Output the [X, Y] coordinate of the center of the cell containing the given text.  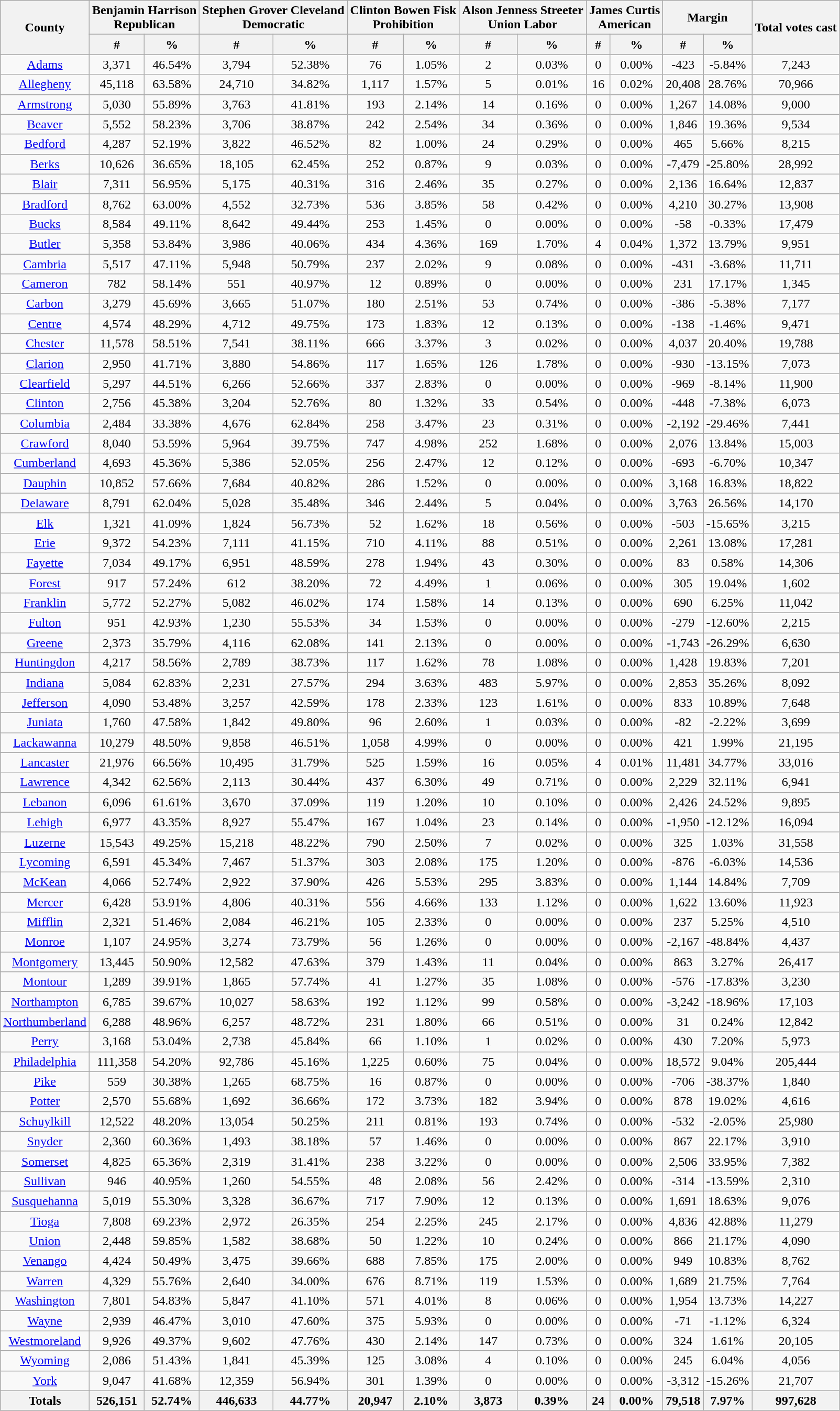
52.19% [172, 144]
48 [375, 1181]
19.36% [728, 124]
4.99% [432, 742]
6,324 [796, 1321]
6.30% [432, 782]
-26.29% [728, 643]
55.30% [172, 1201]
2,321 [116, 922]
612 [237, 583]
35.26% [728, 683]
12,359 [237, 1381]
2,373 [116, 643]
5.93% [432, 1321]
4,806 [237, 902]
1,689 [683, 1281]
58.51% [172, 344]
253 [375, 224]
3.63% [432, 683]
4,066 [116, 882]
32.11% [728, 782]
62.84% [310, 423]
Jefferson [45, 703]
1,058 [375, 742]
-15.26% [728, 1381]
Crawford [45, 443]
Susquehanna [45, 1201]
571 [375, 1301]
0.14% [552, 822]
46.54% [172, 64]
54.55% [310, 1181]
56.94% [310, 1381]
-18.96% [728, 1002]
5.97% [552, 683]
2.83% [432, 384]
Lebanon [45, 802]
Bucks [45, 224]
833 [683, 703]
437 [375, 782]
866 [683, 1241]
3,665 [237, 304]
34.77% [728, 762]
1.00% [432, 144]
Juniata [45, 723]
242 [375, 124]
258 [375, 423]
38.20% [310, 583]
5,019 [116, 1201]
Totals [45, 1401]
59.85% [172, 1241]
19.02% [728, 1101]
1,267 [683, 104]
2.44% [432, 503]
5,847 [237, 1301]
2,113 [237, 782]
-576 [683, 982]
917 [116, 583]
1.78% [552, 364]
Monroe [45, 942]
Centre [45, 324]
73.79% [310, 942]
46.52% [310, 144]
47.58% [172, 723]
57 [375, 1141]
8,215 [796, 144]
31 [683, 1022]
9,076 [796, 1201]
53.91% [172, 902]
2.60% [432, 723]
51.43% [172, 1361]
-15.65% [728, 523]
-6.03% [728, 862]
42.59% [310, 703]
169 [488, 244]
11,481 [683, 762]
18,572 [683, 1062]
40.95% [172, 1181]
6,257 [237, 1022]
4,510 [796, 922]
49.11% [172, 224]
125 [375, 1361]
56.73% [310, 523]
133 [488, 902]
20,408 [683, 84]
-6.70% [728, 463]
7,467 [237, 862]
-279 [683, 623]
York [45, 1381]
1,846 [683, 124]
Lancaster [45, 762]
36.66% [310, 1101]
483 [488, 683]
7.20% [728, 1042]
-1,950 [683, 822]
17,103 [796, 1002]
22.17% [728, 1141]
13.60% [728, 902]
14,306 [796, 563]
4.98% [432, 443]
1,345 [796, 284]
2.51% [432, 304]
747 [375, 443]
951 [116, 623]
45.39% [310, 1361]
43.35% [172, 822]
Beaver [45, 124]
11,578 [116, 344]
48.50% [172, 742]
54.20% [172, 1062]
38.87% [310, 124]
52.05% [310, 463]
3.37% [432, 344]
6,096 [116, 802]
1.05% [432, 64]
9,534 [796, 124]
2,484 [116, 423]
19,788 [796, 344]
1.32% [432, 403]
676 [375, 1281]
1.22% [432, 1241]
2,231 [237, 683]
690 [683, 603]
337 [375, 384]
2.42% [552, 1181]
28,992 [796, 164]
Northumberland [45, 1022]
17,479 [796, 224]
21,195 [796, 742]
2.46% [432, 184]
2,360 [116, 1141]
9,895 [796, 802]
0.30% [552, 563]
559 [116, 1081]
3,274 [237, 942]
9,858 [237, 742]
1.39% [432, 1381]
2,084 [237, 922]
Luzerne [45, 842]
6.04% [728, 1361]
2,136 [683, 184]
50.79% [310, 264]
33.95% [728, 1161]
-13.59% [728, 1181]
38.18% [310, 1141]
48.72% [310, 1022]
2,738 [237, 1042]
55.53% [310, 623]
15,543 [116, 842]
7,684 [237, 483]
52.76% [310, 403]
7,382 [796, 1161]
18.63% [728, 1201]
878 [683, 1101]
13.84% [728, 443]
39.75% [310, 443]
-58 [683, 224]
-693 [683, 463]
-706 [683, 1081]
949 [683, 1261]
56.95% [172, 184]
10,626 [116, 164]
18 [488, 523]
70,966 [796, 84]
4,342 [116, 782]
1.80% [432, 1022]
26,417 [796, 962]
2,789 [237, 663]
1,260 [237, 1181]
92,786 [237, 1062]
62.04% [172, 503]
2,506 [683, 1161]
Allegheny [45, 84]
4,056 [796, 1361]
42.93% [172, 623]
3,880 [237, 364]
1,582 [237, 1241]
-2.05% [728, 1121]
3.27% [728, 962]
0.31% [552, 423]
8,791 [116, 503]
7,541 [237, 344]
1.59% [432, 762]
76 [375, 64]
55.76% [172, 1281]
51.07% [310, 304]
-448 [683, 403]
63.58% [172, 84]
2,086 [116, 1361]
-3.68% [728, 264]
-1,743 [683, 643]
49.75% [310, 324]
2,640 [237, 1281]
48.20% [172, 1121]
57.66% [172, 483]
49.25% [172, 842]
Erie [45, 543]
1.43% [432, 962]
46.47% [172, 1321]
65.36% [172, 1161]
50.25% [310, 1121]
39.66% [310, 1261]
34.82% [310, 84]
Perry [45, 1042]
Lackawanna [45, 742]
4,329 [116, 1281]
20,947 [375, 1401]
0.56% [552, 523]
4.49% [432, 583]
4,037 [683, 344]
2,319 [237, 1161]
54.23% [172, 543]
6,428 [116, 902]
4,616 [796, 1101]
5.25% [728, 922]
6.25% [728, 603]
167 [375, 822]
46.21% [310, 922]
45.36% [172, 463]
-503 [683, 523]
7,801 [116, 1301]
52.66% [310, 384]
20.40% [728, 344]
465 [683, 144]
Wayne [45, 1321]
88 [488, 543]
7,709 [796, 882]
8 [488, 1301]
-1.46% [728, 324]
33,016 [796, 762]
5,358 [116, 244]
6,630 [796, 643]
11,900 [796, 384]
52.27% [172, 603]
211 [375, 1121]
58.63% [310, 1002]
Cumberland [45, 463]
0.81% [432, 1121]
710 [375, 543]
3,986 [237, 244]
-8.14% [728, 384]
49.44% [310, 224]
Montgomery [45, 962]
58.56% [172, 663]
26.56% [728, 503]
147 [488, 1341]
-876 [683, 862]
9,602 [237, 1341]
7,808 [116, 1221]
Elk [45, 523]
80 [375, 403]
1,602 [796, 583]
45.34% [172, 862]
Delaware [45, 503]
57.74% [310, 982]
26.35% [310, 1221]
0.73% [552, 1341]
Montour [45, 982]
12,582 [237, 962]
Potter [45, 1101]
294 [375, 683]
1.27% [432, 982]
Forest [45, 583]
41.09% [172, 523]
8,927 [237, 822]
53.59% [172, 443]
20,105 [796, 1341]
4,825 [116, 1161]
375 [375, 1321]
6,941 [796, 782]
9,372 [116, 543]
254 [375, 1221]
2.13% [432, 643]
48.96% [172, 1022]
58 [488, 204]
33.38% [172, 423]
49.37% [172, 1341]
536 [375, 204]
83 [683, 563]
Somerset [45, 1161]
47.63% [310, 962]
3,279 [116, 304]
-386 [683, 304]
62.83% [172, 683]
Philadelphia [45, 1062]
62.08% [310, 643]
Stephen Grover ClevelandDemocratic [273, 18]
4,693 [116, 463]
717 [375, 1201]
1,760 [116, 723]
17.17% [728, 284]
1.70% [552, 244]
Tioga [45, 1221]
45,118 [116, 84]
5,552 [116, 124]
Northampton [45, 1002]
4,552 [237, 204]
8,092 [796, 683]
60.36% [172, 1141]
-5.84% [728, 64]
1,840 [796, 1081]
43 [488, 563]
39.67% [172, 1002]
5,084 [116, 683]
1,230 [237, 623]
41.81% [310, 104]
14.08% [728, 104]
126 [488, 364]
17,281 [796, 543]
5,772 [116, 603]
-1.12% [728, 1321]
9,000 [796, 104]
2,570 [116, 1101]
-48.84% [728, 942]
41 [375, 982]
4.11% [432, 543]
-930 [683, 364]
28.76% [728, 84]
9,951 [796, 244]
39.91% [172, 982]
174 [375, 603]
4.36% [432, 244]
3.94% [552, 1101]
12,837 [796, 184]
5,386 [237, 463]
11,279 [796, 1221]
13,908 [796, 204]
7,441 [796, 423]
41.15% [310, 543]
4,574 [116, 324]
0.36% [552, 124]
Huntingdon [45, 663]
Westmoreland [45, 1341]
15,003 [796, 443]
13,054 [237, 1121]
0.05% [552, 762]
-12.60% [728, 623]
2,853 [683, 683]
2 [488, 64]
62.45% [310, 164]
2,229 [683, 782]
3,371 [116, 64]
0.27% [552, 184]
4,437 [796, 942]
3,215 [796, 523]
21,707 [796, 1381]
11,923 [796, 902]
-2.22% [728, 723]
3.83% [552, 882]
997,628 [796, 1401]
1,865 [237, 982]
3,328 [237, 1201]
61.61% [172, 802]
51.46% [172, 922]
Lehigh [45, 822]
7,111 [237, 543]
Cameron [45, 284]
1,225 [375, 1062]
4.66% [432, 902]
41.71% [172, 364]
6,951 [237, 563]
Adams [45, 64]
14,170 [796, 503]
4,676 [237, 423]
40.82% [310, 483]
19.83% [728, 663]
8.71% [432, 1281]
-13.15% [728, 364]
1.45% [432, 224]
6,977 [116, 822]
-25.80% [728, 164]
1.03% [728, 842]
1,954 [683, 1301]
Clearfield [45, 384]
2.54% [432, 124]
0.71% [552, 782]
1.83% [432, 324]
2,215 [796, 623]
446,633 [237, 1401]
0.60% [432, 1062]
38.73% [310, 663]
0.54% [552, 403]
1,841 [237, 1361]
-12.12% [728, 822]
1,321 [116, 523]
Mifflin [45, 922]
11,711 [796, 264]
58.14% [172, 284]
48.22% [310, 842]
5,030 [116, 104]
7 [488, 842]
6,785 [116, 1002]
21.75% [728, 1281]
-82 [683, 723]
4,712 [237, 324]
Franklin [45, 603]
-5.38% [728, 304]
4,287 [116, 144]
8,642 [237, 224]
1,428 [683, 663]
24.52% [728, 802]
2,448 [116, 1241]
46.51% [310, 742]
Alson Jenness StreeterUnion Labor [523, 18]
34.00% [310, 1281]
Cambria [45, 264]
303 [375, 862]
Washington [45, 1301]
2,261 [683, 543]
16.83% [728, 483]
Blair [45, 184]
3.47% [432, 423]
42.88% [728, 1221]
31.79% [310, 762]
31,558 [796, 842]
4.01% [432, 1301]
3.85% [432, 204]
8,584 [116, 224]
6,288 [116, 1022]
Total votes cast [796, 27]
53.48% [172, 703]
County [45, 27]
-29.46% [728, 423]
Butler [45, 244]
46.02% [310, 603]
52.38% [310, 64]
7,201 [796, 663]
1.65% [432, 364]
1.10% [432, 1042]
Dauphin [45, 483]
44.77% [310, 1401]
Sullivan [45, 1181]
10,347 [796, 463]
10,495 [237, 762]
24.95% [172, 942]
45.38% [172, 403]
35.79% [172, 643]
180 [375, 304]
Greene [45, 643]
24,710 [237, 84]
688 [375, 1261]
1.04% [432, 822]
30.27% [728, 204]
551 [237, 284]
Armstrong [45, 104]
-3,242 [683, 1002]
6,591 [116, 862]
-17.83% [728, 982]
526,151 [116, 1401]
7,648 [796, 703]
3,873 [488, 1401]
Pike [45, 1081]
55.89% [172, 104]
41.10% [310, 1301]
1,144 [683, 882]
3,794 [237, 64]
Warren [45, 1281]
9.04% [728, 1062]
52 [375, 523]
286 [375, 483]
178 [375, 703]
-2,192 [683, 423]
Carbon [45, 304]
19.04% [728, 583]
37.09% [310, 802]
1,842 [237, 723]
69.23% [172, 1221]
51.37% [310, 862]
78 [488, 663]
182 [488, 1101]
2.50% [432, 842]
45.16% [310, 1062]
3,204 [237, 403]
1.57% [432, 84]
11 [488, 962]
50 [375, 1241]
1.52% [432, 483]
346 [375, 503]
3,475 [237, 1261]
66.56% [172, 762]
238 [375, 1161]
1.68% [552, 443]
13.73% [728, 1301]
Mercer [45, 902]
Benjamin HarrisonRepublican [144, 18]
75 [488, 1062]
13.79% [728, 244]
14,536 [796, 862]
14.84% [728, 882]
1.46% [432, 1141]
6,266 [237, 384]
62.56% [172, 782]
16,094 [796, 822]
10.89% [728, 703]
25,980 [796, 1121]
5,973 [796, 1042]
68.75% [310, 1081]
0.42% [552, 204]
Indiana [45, 683]
3.22% [432, 1161]
54.86% [310, 364]
295 [488, 882]
Bedford [45, 144]
7,073 [796, 364]
36.65% [172, 164]
1,107 [116, 942]
5,517 [116, 264]
Wyoming [45, 1361]
7.97% [728, 1401]
5,082 [237, 603]
1.94% [432, 563]
5,964 [237, 443]
205,444 [796, 1062]
45.84% [310, 1042]
Schuylkill [45, 1121]
3,230 [796, 982]
49.80% [310, 723]
38.68% [310, 1241]
-423 [683, 64]
434 [375, 244]
Snyder [45, 1141]
-3,312 [683, 1381]
790 [375, 842]
3.73% [432, 1101]
123 [488, 703]
18,105 [237, 164]
4,217 [116, 663]
Lycoming [45, 862]
5,175 [237, 184]
49 [488, 782]
63.00% [172, 204]
5,028 [237, 503]
0.89% [432, 284]
36.67% [310, 1201]
10,852 [116, 483]
21,976 [116, 762]
9,471 [796, 324]
5,948 [237, 264]
1,692 [237, 1101]
5.53% [432, 882]
2,922 [237, 882]
2,310 [796, 1181]
50.49% [172, 1261]
79,518 [683, 1401]
-314 [683, 1181]
2,972 [237, 1221]
4,116 [237, 643]
35.48% [310, 503]
14,227 [796, 1301]
1,289 [116, 982]
13,445 [116, 962]
324 [683, 1341]
96 [375, 723]
11,042 [796, 603]
325 [683, 842]
40.97% [310, 284]
Lawrence [45, 782]
32.73% [310, 204]
-7.38% [728, 403]
55.68% [172, 1101]
Union [45, 1241]
2,426 [683, 802]
31.41% [310, 1161]
40.06% [310, 244]
12,842 [796, 1022]
3.08% [432, 1361]
105 [375, 922]
1,493 [237, 1141]
4,210 [683, 204]
James CurtisAmerican [624, 18]
2,950 [116, 364]
57.24% [172, 583]
Clinton [45, 403]
1,691 [683, 1201]
-71 [683, 1321]
50.90% [172, 962]
30.38% [172, 1081]
3,257 [237, 703]
1.26% [432, 942]
-431 [683, 264]
946 [116, 1181]
Fulton [45, 623]
41.68% [172, 1381]
525 [375, 762]
53.84% [172, 244]
863 [683, 962]
30.44% [310, 782]
3,822 [237, 144]
38.11% [310, 344]
2.10% [432, 1401]
7,311 [116, 184]
2.02% [432, 264]
-138 [683, 324]
53 [488, 304]
3,670 [237, 802]
72 [375, 583]
1.99% [728, 742]
-2,167 [683, 942]
-532 [683, 1121]
Venango [45, 1261]
Chester [45, 344]
33 [488, 403]
0.12% [552, 463]
99 [488, 1002]
426 [375, 882]
2,939 [116, 1321]
7,177 [796, 304]
45.69% [172, 304]
Berks [45, 164]
666 [375, 344]
10,027 [237, 1002]
21.17% [728, 1241]
172 [375, 1101]
421 [683, 742]
7.85% [432, 1261]
16.64% [728, 184]
47.76% [310, 1341]
Clinton Bowen FiskProhibition [403, 18]
0.29% [552, 144]
6,073 [796, 403]
111,358 [116, 1062]
53.04% [172, 1042]
7.90% [432, 1201]
7,243 [796, 64]
316 [375, 184]
3 [488, 344]
49.17% [172, 563]
27.57% [310, 683]
44.51% [172, 384]
Columbia [45, 423]
7,764 [796, 1281]
1,265 [237, 1081]
782 [116, 284]
-7,479 [683, 164]
Bradford [45, 204]
1,372 [683, 244]
48.59% [310, 563]
2,076 [683, 443]
10,279 [116, 742]
1,824 [237, 523]
301 [375, 1381]
141 [375, 643]
McKean [45, 882]
47.60% [310, 1321]
4,836 [683, 1221]
2,756 [116, 403]
9,047 [116, 1381]
3,910 [796, 1141]
2.47% [432, 463]
12,522 [116, 1121]
18,822 [796, 483]
5,297 [116, 384]
55.47% [310, 822]
0.08% [552, 264]
867 [683, 1141]
1,622 [683, 902]
0.16% [552, 104]
82 [375, 144]
0.39% [552, 1401]
47.11% [172, 264]
3,010 [237, 1321]
Fayette [45, 563]
305 [683, 583]
192 [375, 1002]
Clarion [45, 364]
-969 [683, 384]
2.00% [552, 1261]
13.08% [728, 543]
8,040 [116, 443]
278 [375, 563]
37.90% [310, 882]
4,424 [116, 1261]
48.29% [172, 324]
58.23% [172, 124]
-0.33% [728, 224]
54.83% [172, 1301]
3,699 [796, 723]
1,117 [375, 84]
9,926 [116, 1341]
2.17% [552, 1221]
556 [375, 902]
379 [375, 962]
15,218 [237, 842]
256 [375, 463]
1.58% [432, 603]
3,706 [237, 124]
173 [375, 324]
5.66% [728, 144]
7,034 [116, 563]
2.25% [432, 1221]
10.83% [728, 1261]
Margin [708, 18]
-38.37% [728, 1081]
